Detect which cell encompasses the target text, then output its (X, Y) center coordinate. 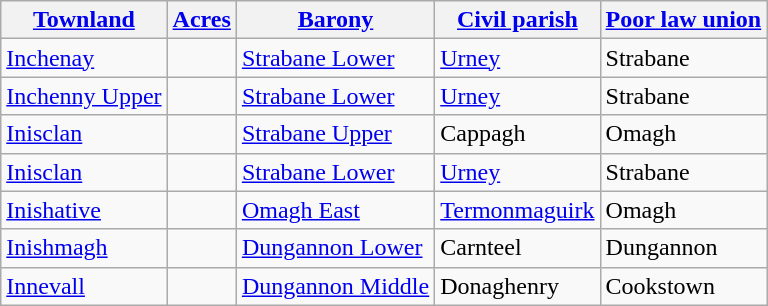
Inchenny Upper (84, 96)
Poor law union (684, 20)
Dungannon Lower (335, 248)
Carnteel (518, 248)
Omagh East (335, 210)
Dungannon Middle (335, 286)
Strabane Upper (335, 134)
Townland (84, 20)
Innevall (84, 286)
Acres (202, 20)
Barony (335, 20)
Inishmagh (84, 248)
Inishative (84, 210)
Termonmaguirk (518, 210)
Civil parish (518, 20)
Inchenay (84, 58)
Dungannon (684, 248)
Donaghenry (518, 286)
Cookstown (684, 286)
Cappagh (518, 134)
